Locate the cell with the specified text and output its (X, Y) center coordinate. 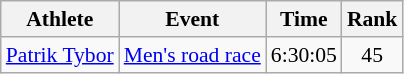
45 (372, 55)
Event (192, 19)
Rank (372, 19)
Patrik Tybor (60, 55)
6:30:05 (304, 55)
Time (304, 19)
Athlete (60, 19)
Men's road race (192, 55)
